Capture the cell that displays the provided text and extract its (x, y) central coordinate. 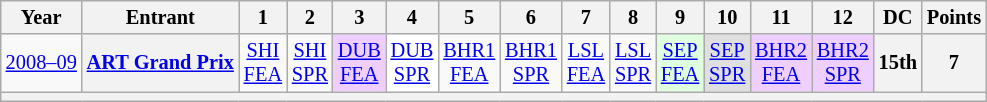
DC (898, 17)
BHR1SPR (531, 63)
ART Grand Prix (160, 63)
15th (898, 63)
SHIFEA (263, 63)
Year (42, 17)
2008–09 (42, 63)
2 (310, 17)
4 (412, 17)
SHISPR (310, 63)
9 (680, 17)
SEPSPR (727, 63)
DUBFEA (360, 63)
LSLSPR (633, 63)
DUBSPR (412, 63)
1 (263, 17)
10 (727, 17)
6 (531, 17)
8 (633, 17)
BHR2FEA (781, 63)
BHR1FEA (469, 63)
LSLFEA (586, 63)
BHR2SPR (843, 63)
5 (469, 17)
12 (843, 17)
Entrant (160, 17)
3 (360, 17)
11 (781, 17)
Points (954, 17)
SEPFEA (680, 63)
